For the text-containing cell, return its midpoint in (x, y) coordinate format. 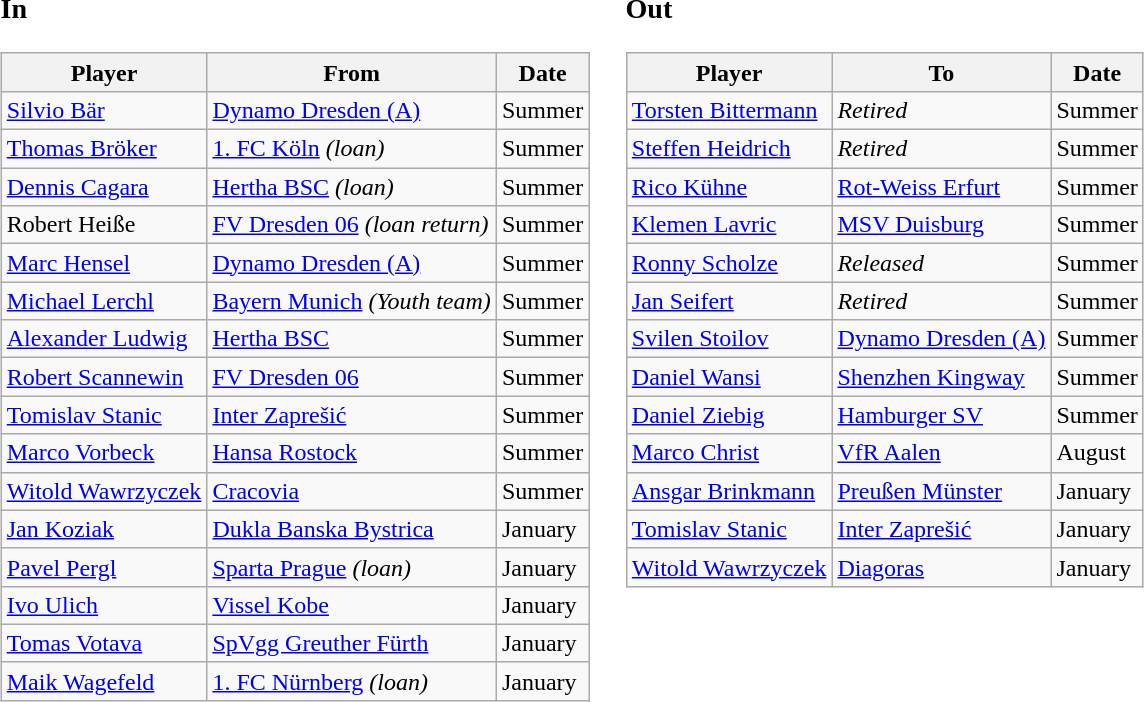
Svilen Stoilov (729, 339)
Tomas Votava (104, 643)
Sparta Prague (loan) (352, 567)
Maik Wagefeld (104, 681)
MSV Duisburg (942, 225)
Steffen Heidrich (729, 149)
Jan Koziak (104, 529)
VfR Aalen (942, 453)
FV Dresden 06 (loan return) (352, 225)
Rot-Weiss Erfurt (942, 187)
Daniel Wansi (729, 377)
Released (942, 263)
Vissel Kobe (352, 605)
1. FC Nürnberg (loan) (352, 681)
Michael Lerchl (104, 301)
Hamburger SV (942, 415)
Ronny Scholze (729, 263)
Pavel Pergl (104, 567)
Jan Seifert (729, 301)
Diagoras (942, 567)
Cracovia (352, 491)
Marco Vorbeck (104, 453)
Daniel Ziebig (729, 415)
Robert Heiße (104, 225)
Silvio Bär (104, 110)
Ivo Ulich (104, 605)
August (1097, 453)
Hertha BSC (352, 339)
Marc Hensel (104, 263)
Dukla Banska Bystrica (352, 529)
Shenzhen Kingway (942, 377)
1. FC Köln (loan) (352, 149)
To (942, 72)
Hertha BSC (loan) (352, 187)
Rico Kühne (729, 187)
Dennis Cagara (104, 187)
Preußen Münster (942, 491)
Alexander Ludwig (104, 339)
From (352, 72)
SpVgg Greuther Fürth (352, 643)
Thomas Bröker (104, 149)
Torsten Bittermann (729, 110)
Bayern Munich (Youth team) (352, 301)
FV Dresden 06 (352, 377)
Robert Scannewin (104, 377)
Marco Christ (729, 453)
Ansgar Brinkmann (729, 491)
Hansa Rostock (352, 453)
Klemen Lavric (729, 225)
